Extract the [X, Y] coordinate from the center of the cell holding the provided text.  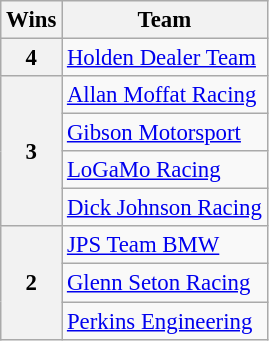
2 [32, 282]
Glenn Seton Racing [165, 283]
Team [165, 20]
4 [32, 58]
Allan Moffat Racing [165, 95]
Holden Dealer Team [165, 58]
Wins [32, 20]
Perkins Engineering [165, 321]
Gibson Motorsport [165, 133]
LoGaMo Racing [165, 170]
Dick Johnson Racing [165, 208]
3 [32, 151]
JPS Team BMW [165, 245]
